Find where the given text appears and provide that cell's center as (X, Y) coordinate. 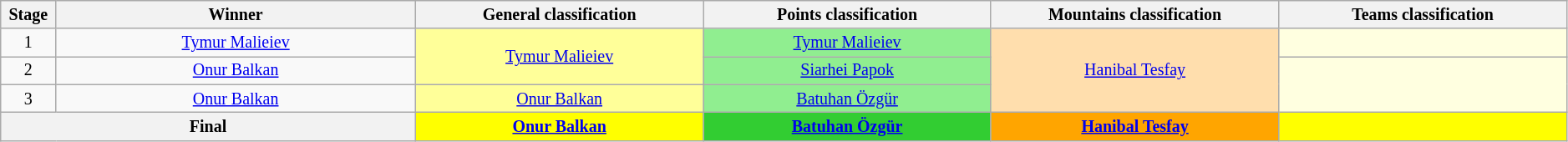
Points classification (847, 15)
Siarhei Papok (847, 70)
General classification (559, 15)
Winner (236, 15)
Teams classification (1423, 15)
Final (209, 127)
Stage (28, 15)
1 (28, 43)
3 (28, 99)
2 (28, 70)
Mountains classification (1134, 15)
